Find where the given text appears and provide that cell's center as (x, y) coordinate. 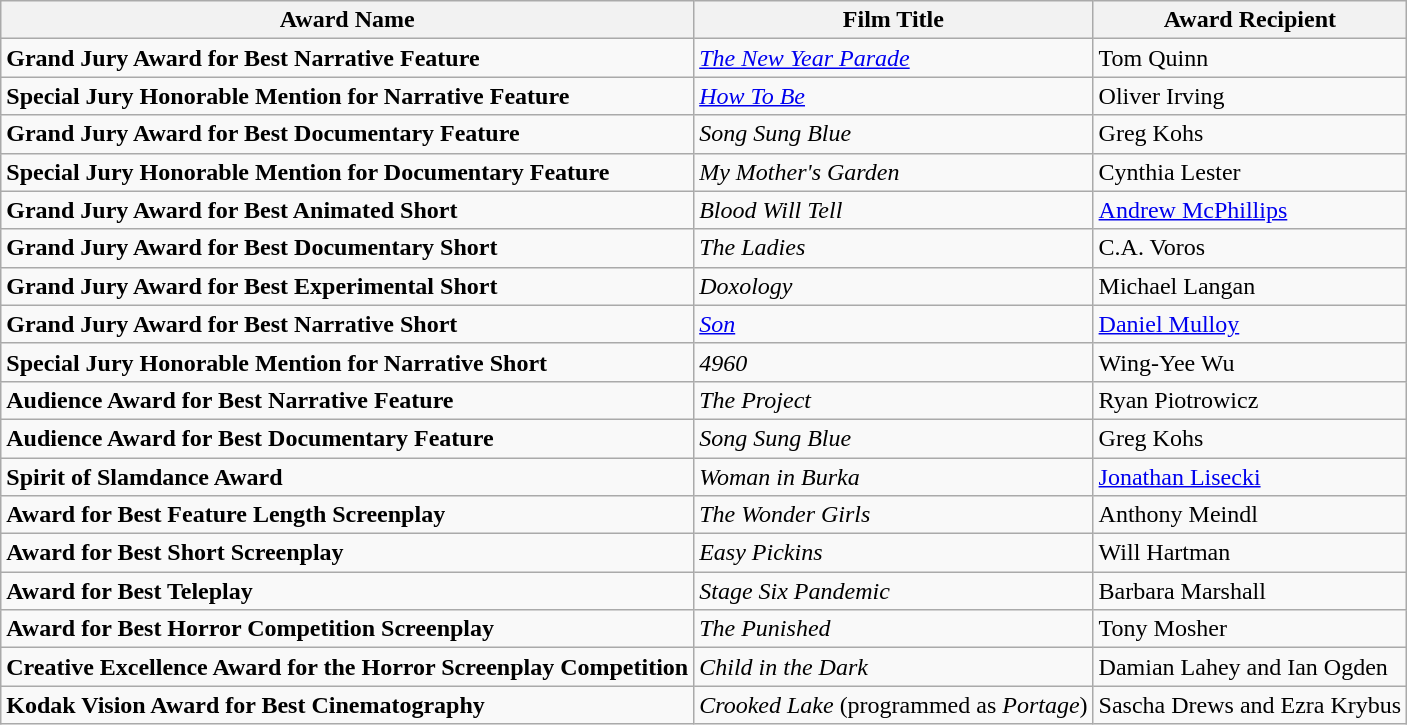
Audience Award for Best Narrative Feature (348, 400)
Oliver Irving (1250, 96)
My Mother's Garden (894, 172)
The New Year Parade (894, 58)
Child in the Dark (894, 667)
Ryan Piotrowicz (1250, 400)
Daniel Mulloy (1250, 324)
Grand Jury Award for Best Narrative Feature (348, 58)
Andrew McPhillips (1250, 210)
Kodak Vision Award for Best Cinematography (348, 705)
The Punished (894, 629)
Grand Jury Award for Best Animated Short (348, 210)
Cynthia Lester (1250, 172)
Damian Lahey and Ian Ogden (1250, 667)
The Wonder Girls (894, 515)
Grand Jury Award for Best Narrative Short (348, 324)
Tony Mosher (1250, 629)
Film Title (894, 20)
The Project (894, 400)
Anthony Meindl (1250, 515)
Award for Best Teleplay (348, 591)
How To Be (894, 96)
Special Jury Honorable Mention for Narrative Short (348, 362)
Son (894, 324)
Sascha Drews and Ezra Krybus (1250, 705)
Blood Will Tell (894, 210)
C.A. Voros (1250, 248)
Award for Best Horror Competition Screenplay (348, 629)
Wing-Yee Wu (1250, 362)
Grand Jury Award for Best Experimental Short (348, 286)
Award Recipient (1250, 20)
Tom Quinn (1250, 58)
Audience Award for Best Documentary Feature (348, 438)
4960 (894, 362)
Grand Jury Award for Best Documentary Feature (348, 134)
Creative Excellence Award for the Horror Screenplay Competition (348, 667)
Woman in Burka (894, 477)
Barbara Marshall (1250, 591)
Will Hartman (1250, 553)
Crooked Lake (programmed as Portage) (894, 705)
Award Name (348, 20)
Stage Six Pandemic (894, 591)
Michael Langan (1250, 286)
Award for Best Short Screenplay (348, 553)
Award for Best Feature Length Screenplay (348, 515)
Jonathan Lisecki (1250, 477)
Special Jury Honorable Mention for Narrative Feature (348, 96)
Easy Pickins (894, 553)
Spirit of Slamdance Award (348, 477)
Doxology (894, 286)
Grand Jury Award for Best Documentary Short (348, 248)
Special Jury Honorable Mention for Documentary Feature (348, 172)
The Ladies (894, 248)
